Return the (x, y) coordinate for the center point of the cell that contains the specified text.  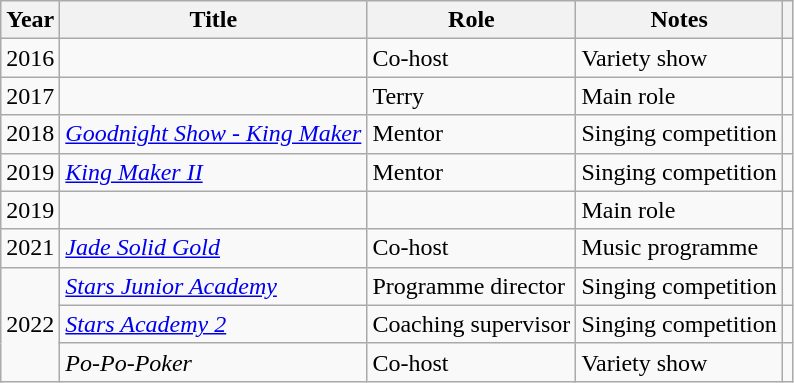
2016 (30, 58)
Notes (679, 20)
Role (472, 20)
Terry (472, 96)
Year (30, 20)
Stars Junior Academy (214, 286)
2021 (30, 248)
Music programme (679, 248)
Coaching supervisor (472, 324)
King Maker II (214, 172)
2017 (30, 96)
Programme director (472, 286)
Stars Academy 2 (214, 324)
Jade Solid Gold (214, 248)
2018 (30, 134)
Po-Po-Poker (214, 362)
Title (214, 20)
Goodnight Show - King Maker (214, 134)
2022 (30, 324)
